Search for the cell housing the specified text and yield its [X, Y] center coordinate. 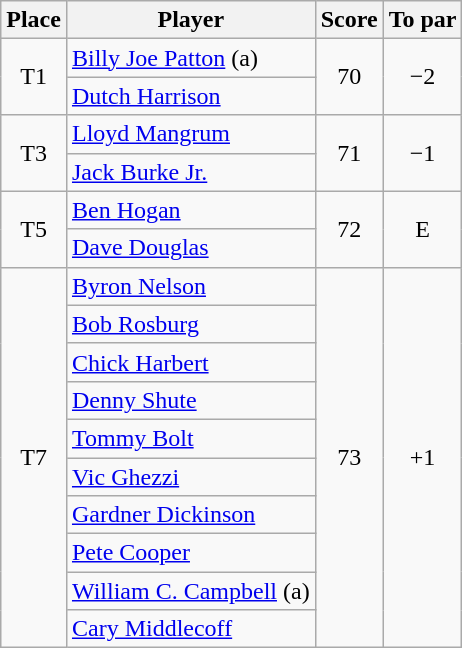
T3 [34, 153]
E [422, 229]
−2 [422, 77]
Place [34, 20]
+1 [422, 458]
T5 [34, 229]
T7 [34, 458]
Bob Rosburg [190, 324]
To par [422, 20]
71 [349, 153]
Dave Douglas [190, 248]
Billy Joe Patton (a) [190, 58]
Pete Cooper [190, 553]
Ben Hogan [190, 210]
−1 [422, 153]
Score [349, 20]
Vic Ghezzi [190, 477]
Jack Burke Jr. [190, 172]
Chick Harbert [190, 362]
Cary Middlecoff [190, 629]
Gardner Dickinson [190, 515]
70 [349, 77]
William C. Campbell (a) [190, 591]
Byron Nelson [190, 286]
73 [349, 458]
T1 [34, 77]
Tommy Bolt [190, 438]
Denny Shute [190, 400]
72 [349, 229]
Player [190, 20]
Lloyd Mangrum [190, 134]
Dutch Harrison [190, 96]
